Pinpoint the cell where the given text exists, returning its (X, Y) midpoint coordinate. 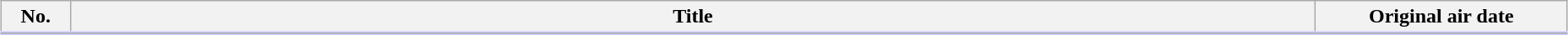
Title (693, 17)
Original air date (1441, 17)
No. (35, 17)
